Detect which cell encompasses the target text, then output its (X, Y) center coordinate. 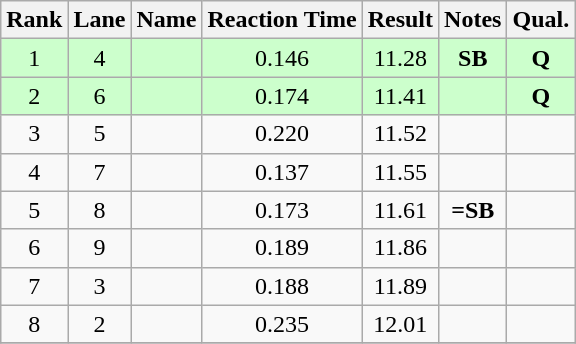
11.89 (400, 286)
Result (400, 20)
Lane (100, 20)
Notes (473, 20)
11.28 (400, 58)
=SB (473, 210)
Qual. (541, 20)
9 (100, 248)
11.52 (400, 134)
SB (473, 58)
11.41 (400, 96)
0.174 (282, 96)
0.146 (282, 58)
Reaction Time (282, 20)
12.01 (400, 324)
0.220 (282, 134)
0.188 (282, 286)
11.55 (400, 172)
0.189 (282, 248)
0.173 (282, 210)
Rank (34, 20)
1 (34, 58)
0.235 (282, 324)
Name (166, 20)
11.86 (400, 248)
11.61 (400, 210)
0.137 (282, 172)
